From the cell containing the given text, extract its center point as (x, y) coordinate. 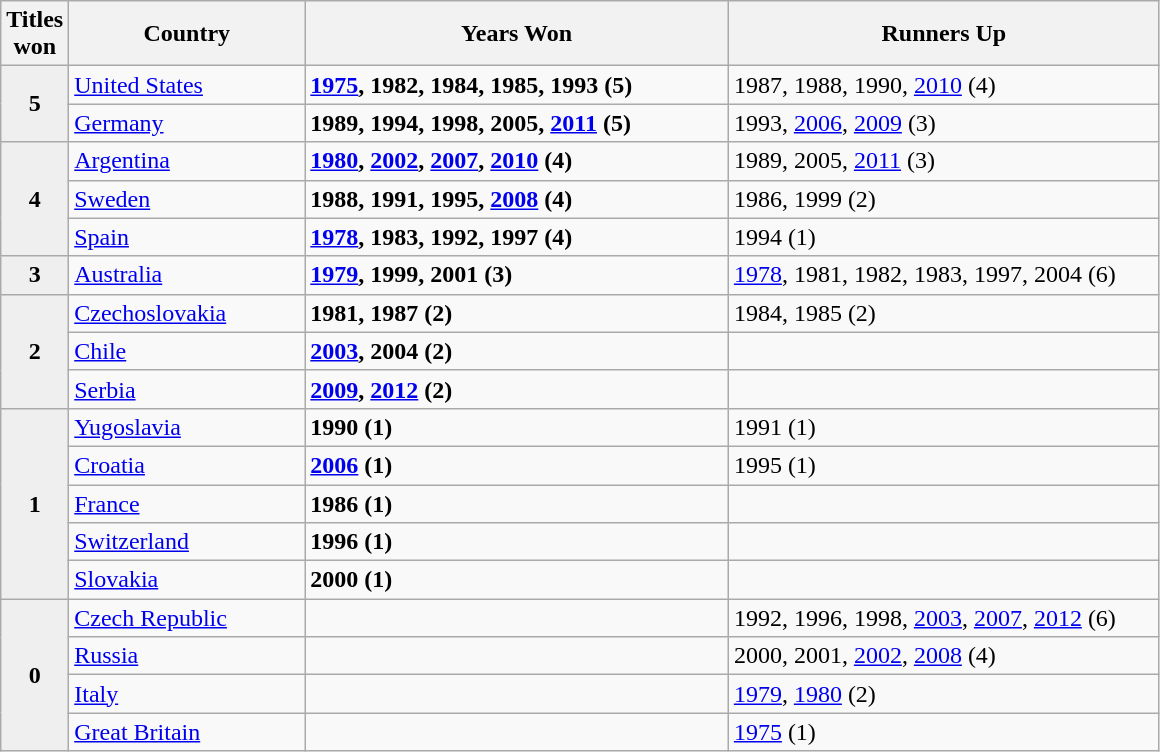
1986, 1999 (2) (944, 199)
1 (35, 503)
2003, 2004 (2) (517, 351)
1989, 2005, 2011 (3) (944, 161)
France (187, 503)
1978, 1981, 1982, 1983, 1997, 2004 (6) (944, 275)
1992, 1996, 1998, 2003, 2007, 2012 (6) (944, 618)
1984, 1985 (2) (944, 313)
Australia (187, 275)
1991 (1) (944, 427)
2006 (1) (517, 465)
1993, 2006, 2009 (3) (944, 123)
1978, 1983, 1992, 1997 (4) (517, 237)
Country (187, 34)
1996 (1) (517, 542)
1994 (1) (944, 237)
1981, 1987 (2) (517, 313)
1990 (1) (517, 427)
Slovakia (187, 580)
2009, 2012 (2) (517, 389)
Croatia (187, 465)
Switzerland (187, 542)
Russia (187, 656)
Years Won (517, 34)
2000, 2001, 2002, 2008 (4) (944, 656)
Sweden (187, 199)
Serbia (187, 389)
Runners Up (944, 34)
2000 (1) (517, 580)
0 (35, 675)
1980, 2002, 2007, 2010 (4) (517, 161)
Italy (187, 694)
Spain (187, 237)
Czech Republic (187, 618)
1979, 1999, 2001 (3) (517, 275)
1989, 1994, 1998, 2005, 2011 (5) (517, 123)
Great Britain (187, 732)
4 (35, 199)
Yugoslavia (187, 427)
Chile (187, 351)
1987, 1988, 1990, 2010 (4) (944, 85)
1995 (1) (944, 465)
1986 (1) (517, 503)
Germany (187, 123)
1988, 1991, 1995, 2008 (4) (517, 199)
United States (187, 85)
5 (35, 104)
Czechoslovakia (187, 313)
2 (35, 351)
1979, 1980 (2) (944, 694)
1975, 1982, 1984, 1985, 1993 (5) (517, 85)
3 (35, 275)
Argentina (187, 161)
1975 (1) (944, 732)
Titles won (35, 34)
